Return (X, Y) of the center of cell containing provided text 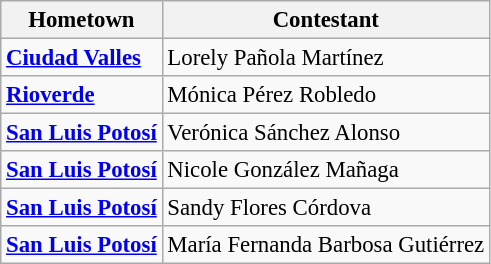
Ciudad Valles (82, 58)
Hometown (82, 20)
Contestant (326, 20)
Verónica Sánchez Alonso (326, 133)
Sandy Flores Córdova (326, 208)
Mónica Pérez Robledo (326, 95)
Rioverde (82, 95)
Nicole González Mañaga (326, 170)
María Fernanda Barbosa Gutiérrez (326, 245)
Lorely Pañola Martínez (326, 58)
